Determine the [x, y] coordinate at the center of the cell enclosing the given text.  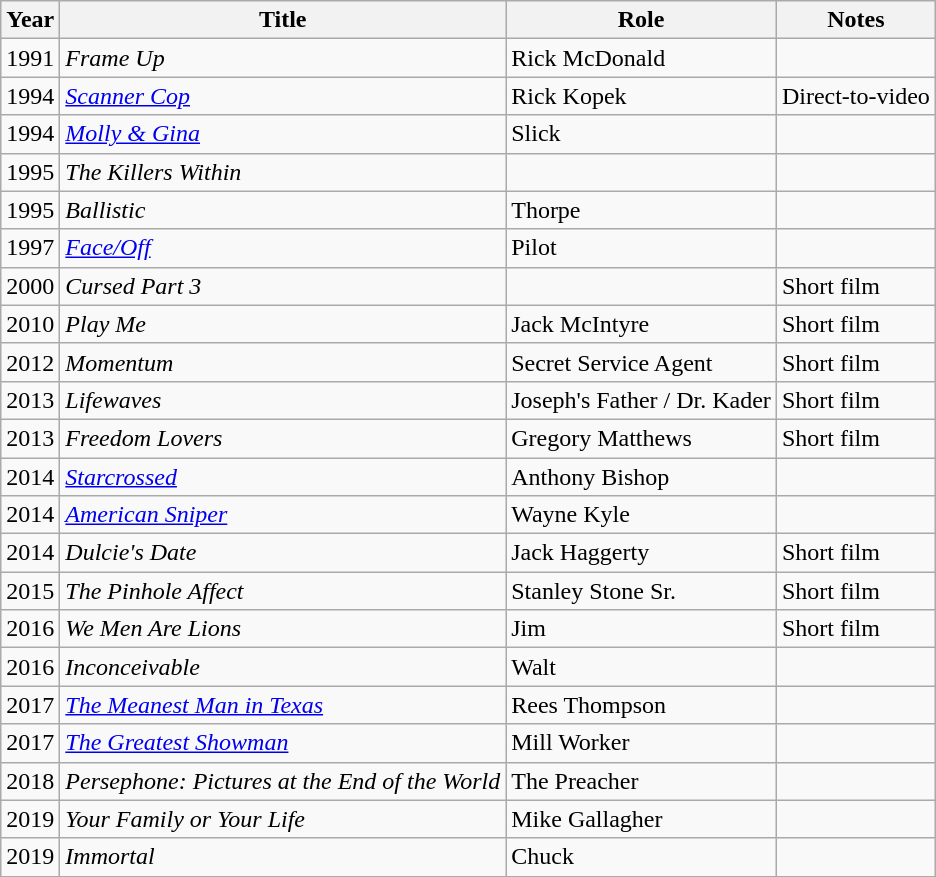
2010 [30, 324]
Mill Worker [642, 743]
Rick Kopek [642, 96]
Joseph's Father / Dr. Kader [642, 400]
1991 [30, 58]
Persephone: Pictures at the End of the World [283, 781]
American Sniper [283, 515]
Gregory Matthews [642, 438]
Inconceivable [283, 667]
2018 [30, 781]
Lifewaves [283, 400]
Cursed Part 3 [283, 286]
Year [30, 20]
Face/Off [283, 248]
Momentum [283, 362]
Molly & Gina [283, 134]
Freedom Lovers [283, 438]
Mike Gallagher [642, 819]
Frame Up [283, 58]
The Meanest Man in Texas [283, 705]
1997 [30, 248]
Secret Service Agent [642, 362]
Your Family or Your Life [283, 819]
Starcrossed [283, 477]
Anthony Bishop [642, 477]
2000 [30, 286]
Role [642, 20]
Jack McIntyre [642, 324]
Immortal [283, 857]
We Men Are Lions [283, 629]
2012 [30, 362]
The Greatest Showman [283, 743]
Rees Thompson [642, 705]
Pilot [642, 248]
Rick McDonald [642, 58]
Thorpe [642, 210]
Scanner Cop [283, 96]
Title [283, 20]
Stanley Stone Sr. [642, 591]
Notes [856, 20]
Jim [642, 629]
Slick [642, 134]
Play Me [283, 324]
Chuck [642, 857]
2015 [30, 591]
The Killers Within [283, 172]
Dulcie's Date [283, 553]
Wayne Kyle [642, 515]
The Preacher [642, 781]
Direct-to-video [856, 96]
Jack Haggerty [642, 553]
The Pinhole Affect [283, 591]
Ballistic [283, 210]
Walt [642, 667]
